Return the [X, Y] coordinate for the center point of the cell that contains the specified text.  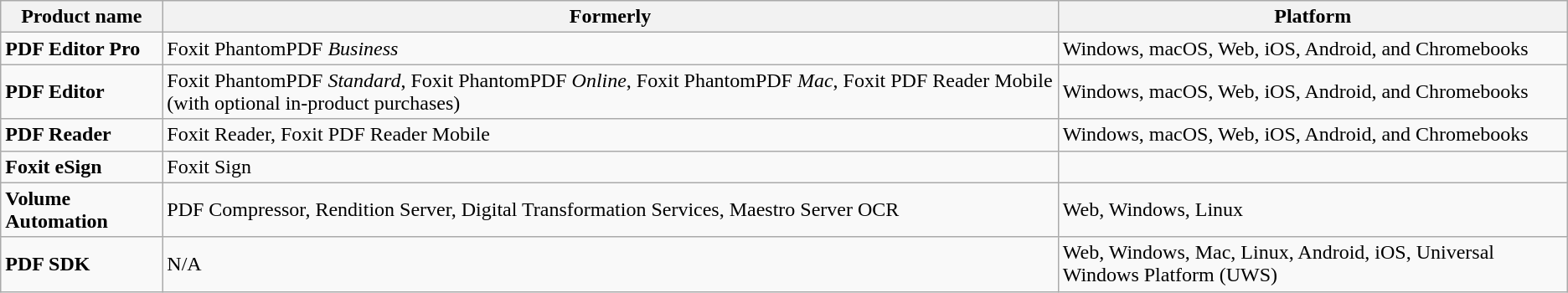
Platform [1313, 17]
Foxit Sign [610, 167]
N/A [610, 265]
Foxit PhantomPDF Business [610, 49]
Web, Windows, Mac, Linux, Android, iOS, Universal Windows Platform (UWS) [1313, 265]
Web, Windows, Linux [1313, 209]
PDF Editor [82, 92]
Product name [82, 17]
PDF SDK [82, 265]
Formerly [610, 17]
Foxit Reader, Foxit PDF Reader Mobile [610, 135]
PDF Compressor, Rendition Server, Digital Transformation Services, Maestro Server OCR [610, 209]
Foxit PhantomPDF Standard, Foxit PhantomPDF Online, Foxit PhantomPDF Mac, Foxit PDF Reader Mobile (with optional in-product purchases) [610, 92]
Volume Automation [82, 209]
PDF Reader [82, 135]
Foxit eSign [82, 167]
PDF Editor Pro [82, 49]
